Locate the cell with the specified text and output its (x, y) center coordinate. 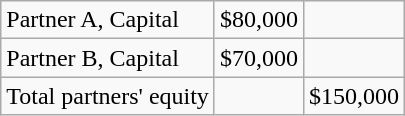
$80,000 (258, 20)
Total partners' equity (108, 96)
$70,000 (258, 58)
Partner A, Capital (108, 20)
Partner B, Capital (108, 58)
$150,000 (354, 96)
